Find where the given text appears and provide that cell's center as [x, y] coordinate. 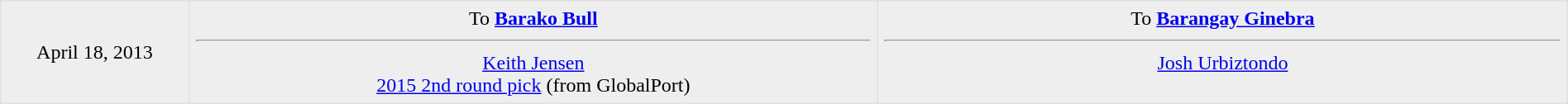
April 18, 2013 [94, 52]
To Barako BullKeith Jensen2015 2nd round pick (from GlobalPort) [533, 52]
To Barangay GinebraJosh Urbiztondo [1223, 52]
